Return the (x, y) coordinate for the center point of the cell that contains the specified text.  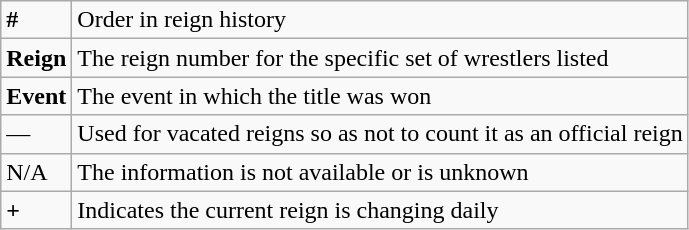
Used for vacated reigns so as not to count it as an official reign (380, 134)
+ (36, 210)
Event (36, 96)
# (36, 20)
The information is not available or is unknown (380, 172)
Order in reign history (380, 20)
N/A (36, 172)
The event in which the title was won (380, 96)
The reign number for the specific set of wrestlers listed (380, 58)
— (36, 134)
Reign (36, 58)
Indicates the current reign is changing daily (380, 210)
